For the text-containing cell, return its midpoint in (X, Y) coordinate format. 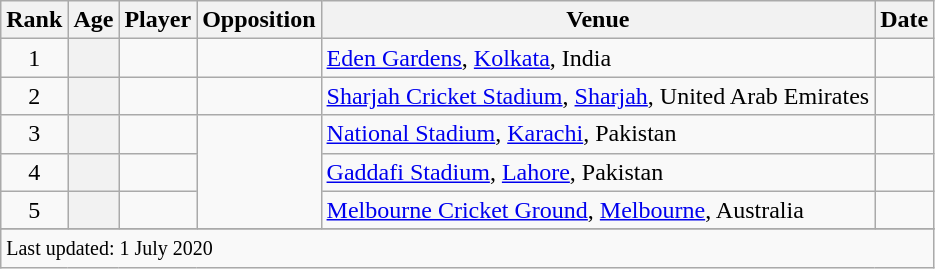
5 (34, 210)
Melbourne Cricket Ground, Melbourne, Australia (598, 210)
Last updated: 1 July 2020 (468, 248)
1 (34, 58)
Rank (34, 20)
National Stadium, Karachi, Pakistan (598, 134)
Gaddafi Stadium, Lahore, Pakistan (598, 172)
Eden Gardens, Kolkata, India (598, 58)
Opposition (259, 20)
Date (904, 20)
4 (34, 172)
3 (34, 134)
Sharjah Cricket Stadium, Sharjah, United Arab Emirates (598, 96)
Age (94, 20)
Venue (598, 20)
2 (34, 96)
Player (158, 20)
